From the cell containing the given text, extract its center point as (x, y) coordinate. 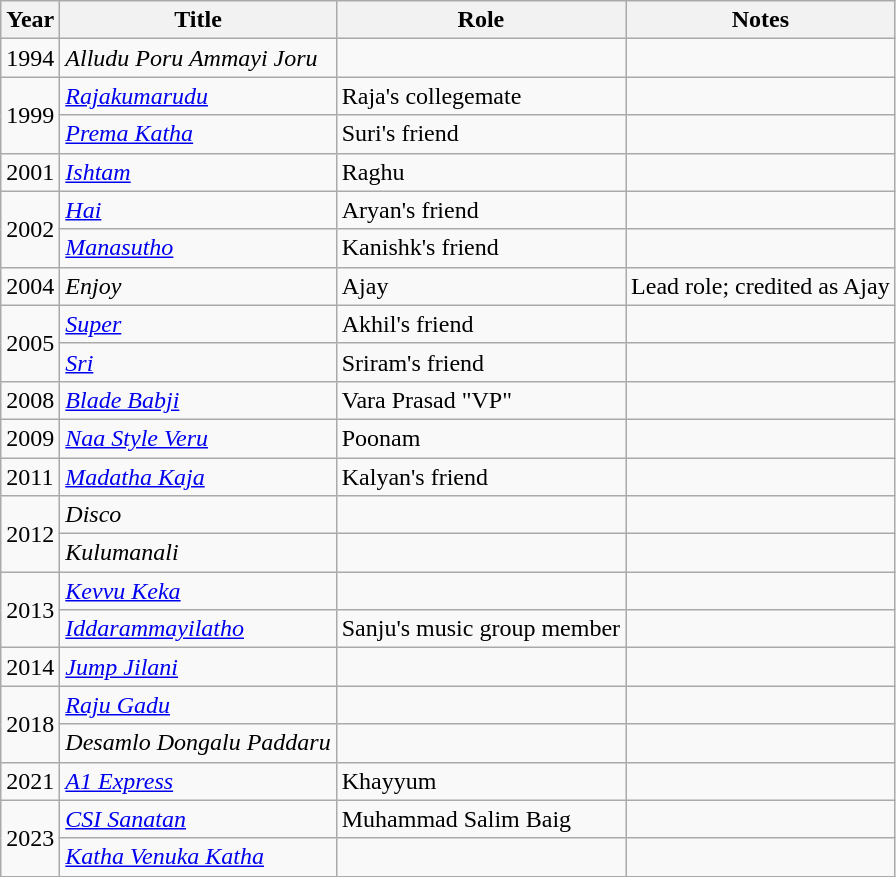
Poonam (480, 438)
Desamlo Dongalu Paddaru (198, 743)
CSI Sanatan (198, 819)
Sanju's music group member (480, 629)
Jump Jilani (198, 667)
Raja's collegemate (480, 96)
2009 (30, 438)
Muhammad Salim Baig (480, 819)
1994 (30, 58)
2011 (30, 477)
Hai (198, 210)
Kalyan's friend (480, 477)
Raju Gadu (198, 705)
Super (198, 324)
2021 (30, 781)
2012 (30, 534)
2018 (30, 724)
Disco (198, 515)
Madatha Kaja (198, 477)
2013 (30, 610)
Akhil's friend (480, 324)
2008 (30, 400)
2023 (30, 838)
Lead role; credited as Ajay (761, 286)
Blade Babji (198, 400)
Manasutho (198, 248)
Aryan's friend (480, 210)
Vara Prasad "VP" (480, 400)
Role (480, 20)
Enjoy (198, 286)
Title (198, 20)
Raghu (480, 172)
Sriram's friend (480, 362)
2004 (30, 286)
Ishtam (198, 172)
Naa Style Veru (198, 438)
Alludu Poru Ammayi Joru (198, 58)
Katha Venuka Katha (198, 857)
Sri (198, 362)
Rajakumarudu (198, 96)
Kanishk's friend (480, 248)
Kulumanali (198, 553)
1999 (30, 115)
2002 (30, 229)
Year (30, 20)
2005 (30, 343)
Iddarammayilatho (198, 629)
Suri's friend (480, 134)
2014 (30, 667)
Ajay (480, 286)
Khayyum (480, 781)
Kevvu Keka (198, 591)
Prema Katha (198, 134)
2001 (30, 172)
A1 Express (198, 781)
Notes (761, 20)
